Output the (x, y) coordinate of the center of the cell containing the given text.  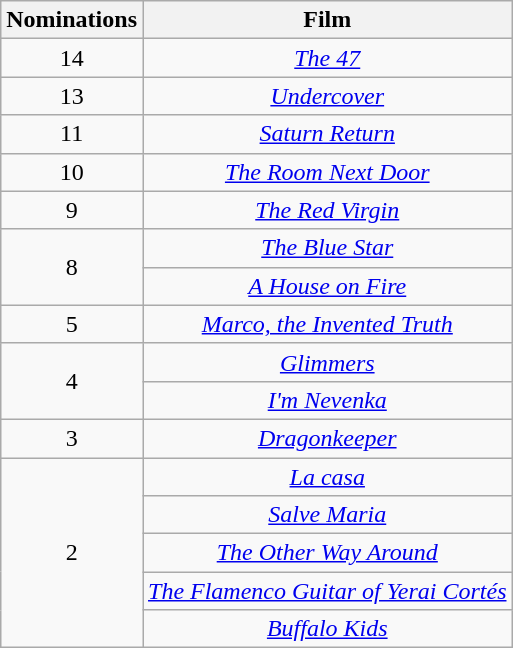
2 (72, 553)
13 (72, 96)
A House on Fire (327, 286)
Marco, the Invented Truth (327, 324)
10 (72, 172)
The Red Virgin (327, 210)
9 (72, 210)
The Blue Star (327, 248)
Film (327, 20)
Nominations (72, 20)
3 (72, 438)
Glimmers (327, 362)
14 (72, 58)
The Flamenco Guitar of Yerai Cortés (327, 591)
La casa (327, 477)
8 (72, 267)
Dragonkeeper (327, 438)
The Other Way Around (327, 553)
The Room Next Door (327, 172)
Salve Maria (327, 515)
Buffalo Kids (327, 629)
I'm Nevenka (327, 400)
4 (72, 381)
5 (72, 324)
Undercover (327, 96)
11 (72, 134)
The 47 (327, 58)
Saturn Return (327, 134)
